Extract the [x, y] coordinate from the center of the cell holding the provided text.  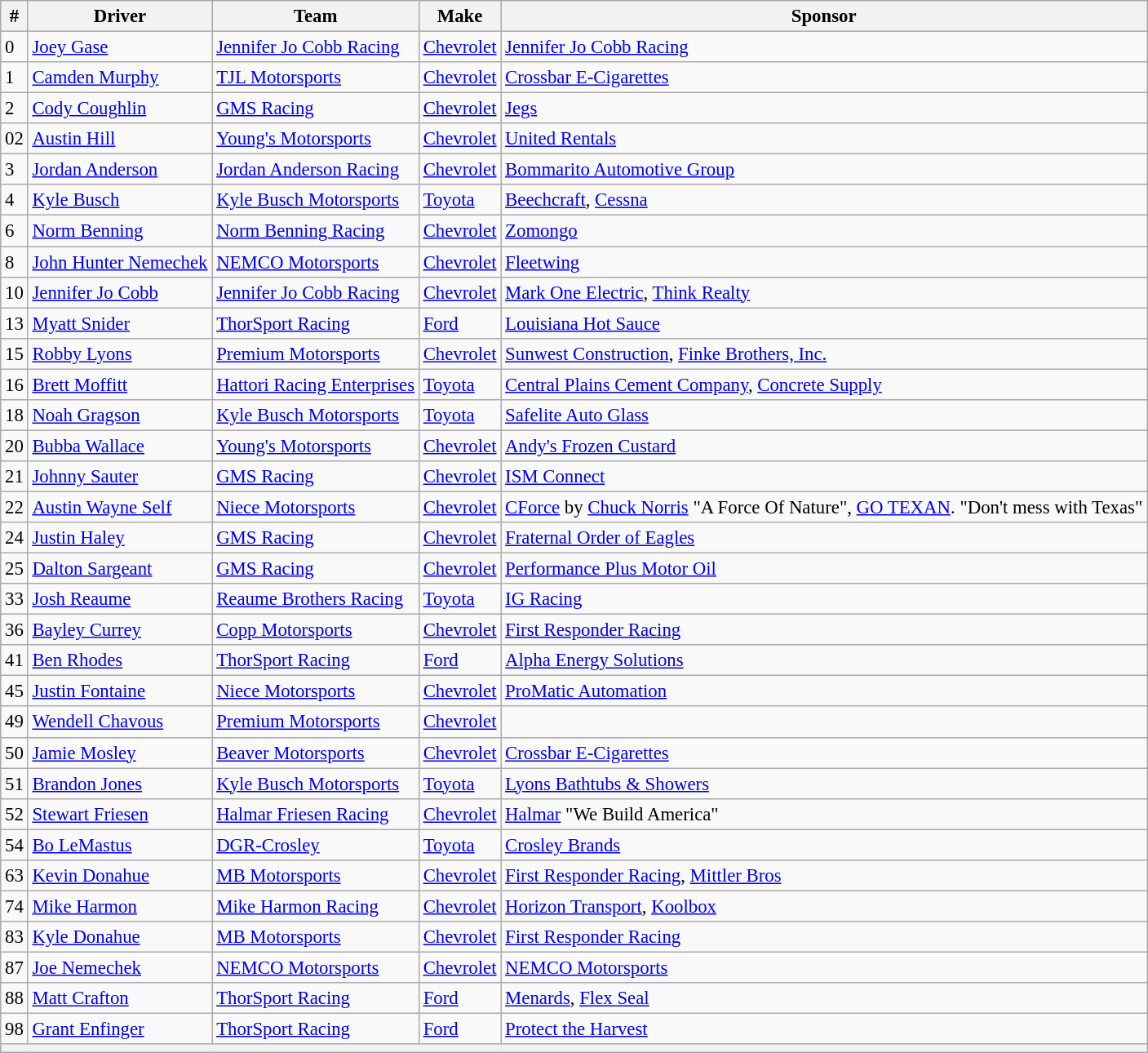
Bubba Wallace [120, 446]
Halmar "We Build America" [824, 814]
Austin Wayne Self [120, 507]
Wendell Chavous [120, 722]
Bo LeMastus [120, 845]
18 [15, 415]
Josh Reaume [120, 599]
Grant Enfinger [120, 1029]
Justin Haley [120, 538]
United Rentals [824, 139]
87 [15, 967]
CForce by Chuck Norris "A Force Of Nature", GO TEXAN. "Don't mess with Texas" [824, 507]
Norm Benning Racing [316, 231]
Reaume Brothers Racing [316, 599]
45 [15, 691]
DGR-Crosley [316, 845]
Brandon Jones [120, 784]
51 [15, 784]
Jamie Mosley [120, 753]
Beaver Motorsports [316, 753]
21 [15, 477]
Joe Nemechek [120, 967]
Dalton Sargeant [120, 569]
Ben Rhodes [120, 660]
Hattori Racing Enterprises [316, 384]
Camden Murphy [120, 78]
63 [15, 876]
Make [459, 16]
Louisiana Hot Sauce [824, 323]
Central Plains Cement Company, Concrete Supply [824, 384]
Copp Motorsports [316, 630]
Protect the Harvest [824, 1029]
74 [15, 906]
54 [15, 845]
1 [15, 78]
Stewart Friesen [120, 814]
Bommarito Automotive Group [824, 170]
Performance Plus Motor Oil [824, 569]
Matt Crafton [120, 998]
Justin Fontaine [120, 691]
Norm Benning [120, 231]
Team [316, 16]
8 [15, 262]
Fleetwing [824, 262]
4 [15, 200]
Robby Lyons [120, 353]
3 [15, 170]
Halmar Friesen Racing [316, 814]
13 [15, 323]
24 [15, 538]
Kyle Donahue [120, 937]
Beechcraft, Cessna [824, 200]
36 [15, 630]
Noah Gragson [120, 415]
Menards, Flex Seal [824, 998]
49 [15, 722]
02 [15, 139]
25 [15, 569]
Alpha Energy Solutions [824, 660]
98 [15, 1029]
41 [15, 660]
Bayley Currey [120, 630]
Cody Coughlin [120, 109]
Johnny Sauter [120, 477]
First Responder Racing, Mittler Bros [824, 876]
Jordan Anderson Racing [316, 170]
Myatt Snider [120, 323]
Driver [120, 16]
# [15, 16]
Mark One Electric, Think Realty [824, 292]
22 [15, 507]
Mike Harmon [120, 906]
Fraternal Order of Eagles [824, 538]
0 [15, 47]
50 [15, 753]
16 [15, 384]
Andy's Frozen Custard [824, 446]
2 [15, 109]
Joey Gase [120, 47]
Kyle Busch [120, 200]
Jegs [824, 109]
52 [15, 814]
ISM Connect [824, 477]
Jordan Anderson [120, 170]
TJL Motorsports [316, 78]
Lyons Bathtubs & Showers [824, 784]
20 [15, 446]
Horizon Transport, Koolbox [824, 906]
ProMatic Automation [824, 691]
15 [15, 353]
Mike Harmon Racing [316, 906]
83 [15, 937]
IG Racing [824, 599]
Sponsor [824, 16]
Zomongo [824, 231]
John Hunter Nemechek [120, 262]
Crosley Brands [824, 845]
Jennifer Jo Cobb [120, 292]
Sunwest Construction, Finke Brothers, Inc. [824, 353]
33 [15, 599]
10 [15, 292]
88 [15, 998]
Austin Hill [120, 139]
Brett Moffitt [120, 384]
6 [15, 231]
Safelite Auto Glass [824, 415]
Kevin Donahue [120, 876]
